Capture the cell that displays the provided text and extract its [x, y] central coordinate. 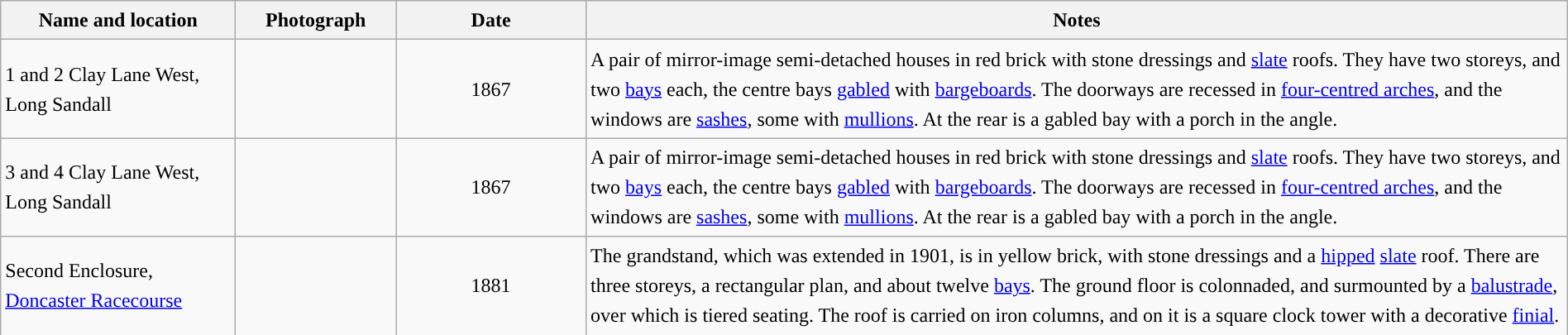
1 and 2 Clay Lane West, Long Sandall [118, 89]
Date [491, 20]
3 and 4 Clay Lane West, Long Sandall [118, 187]
1881 [491, 286]
Name and location [118, 20]
Notes [1077, 20]
Photograph [316, 20]
Second Enclosure,Doncaster Racecourse [118, 286]
